Find where the given text appears and provide that cell's center as [X, Y] coordinate. 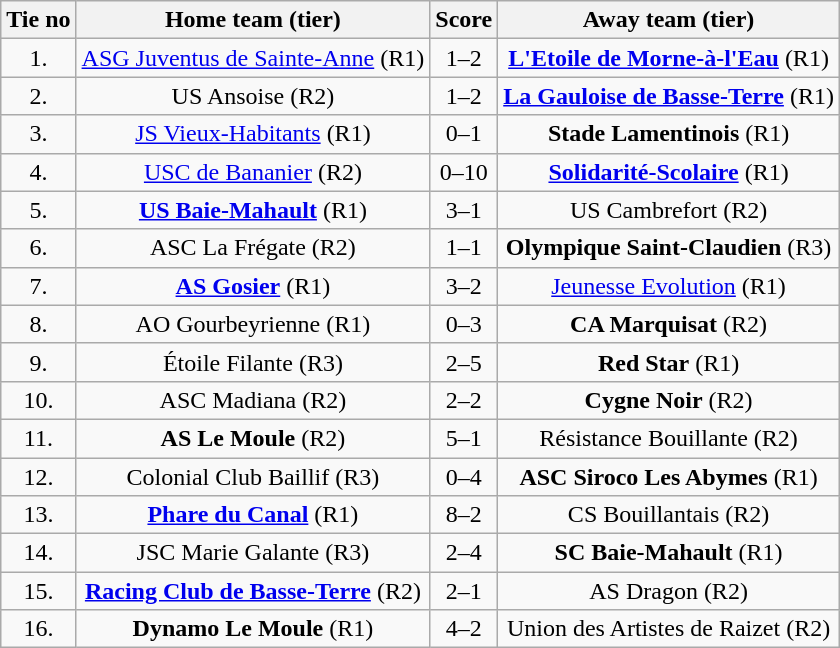
ASC La Frégate (R2) [253, 248]
1–1 [464, 248]
Away team (tier) [669, 20]
Colonial Club Baillif (R3) [253, 477]
AS Gosier (R1) [253, 286]
2–5 [464, 362]
Stade Lamentinois (R1) [669, 134]
9. [38, 362]
AS Le Moule (R2) [253, 438]
16. [38, 629]
8–2 [464, 515]
0–3 [464, 324]
USC de Bananier (R2) [253, 172]
ASC Siroco Les Abymes (R1) [669, 477]
4. [38, 172]
JSC Marie Galante (R3) [253, 553]
Résistance Bouillante (R2) [669, 438]
2–1 [464, 591]
3–2 [464, 286]
13. [38, 515]
1. [38, 58]
Score [464, 20]
Jeunesse Evolution (R1) [669, 286]
5–1 [464, 438]
Union des Artistes de Raizet (R2) [669, 629]
2. [38, 96]
AS Dragon (R2) [669, 591]
0–4 [464, 477]
Tie no [38, 20]
Red Star (R1) [669, 362]
Solidarité-Scolaire (R1) [669, 172]
Étoile Filante (R3) [253, 362]
5. [38, 210]
0–1 [464, 134]
3–1 [464, 210]
4–2 [464, 629]
US Baie-Mahault (R1) [253, 210]
CA Marquisat (R2) [669, 324]
12. [38, 477]
3. [38, 134]
SC Baie-Mahault (R1) [669, 553]
2–2 [464, 400]
6. [38, 248]
15. [38, 591]
Home team (tier) [253, 20]
7. [38, 286]
US Ansoise (R2) [253, 96]
CS Bouillantais (R2) [669, 515]
AO Gourbeyrienne (R1) [253, 324]
8. [38, 324]
Olympique Saint-Claudien (R3) [669, 248]
La Gauloise de Basse-Terre (R1) [669, 96]
Racing Club de Basse-Terre (R2) [253, 591]
14. [38, 553]
L'Etoile de Morne-à-l'Eau (R1) [669, 58]
JS Vieux-Habitants (R1) [253, 134]
0–10 [464, 172]
ASG Juventus de Sainte-Anne (R1) [253, 58]
11. [38, 438]
US Cambrefort (R2) [669, 210]
Cygne Noir (R2) [669, 400]
2–4 [464, 553]
Phare du Canal (R1) [253, 515]
10. [38, 400]
Dynamo Le Moule (R1) [253, 629]
ASC Madiana (R2) [253, 400]
